Locate the cell with the specified text and output its (X, Y) center coordinate. 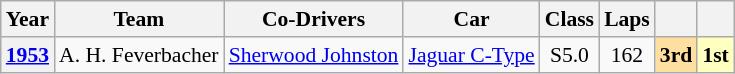
Laps (627, 19)
Year (28, 19)
Sherwood Johnston (314, 55)
Car (471, 19)
Team (139, 19)
Class (570, 19)
Co-Drivers (314, 19)
1st (716, 55)
Jaguar C-Type (471, 55)
3rd (676, 55)
A. H. Feverbacher (139, 55)
162 (627, 55)
1953 (28, 55)
S5.0 (570, 55)
